Return the [x, y] coordinate for the center point of the cell that contains the specified text.  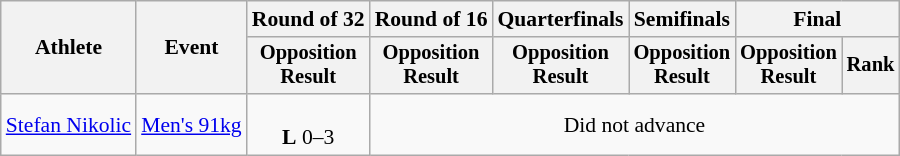
L 0–3 [308, 124]
Quarterfinals [560, 19]
Did not advance [635, 124]
Athlete [68, 48]
Men's 91kg [192, 124]
Round of 16 [432, 19]
Rank [871, 66]
Final [817, 19]
Round of 32 [308, 19]
Event [192, 48]
Semifinals [682, 19]
Stefan Nikolic [68, 124]
